Provide the (x, y) coordinate of the cell's center where the given text is located.  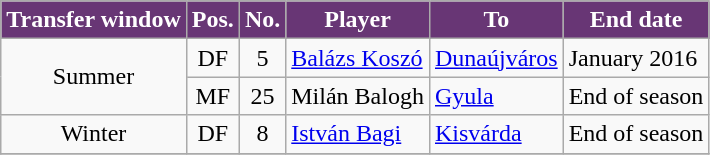
Transfer window (94, 20)
Summer (94, 77)
Player (358, 20)
25 (262, 96)
Balázs Koszó (358, 58)
5 (262, 58)
Milán Balogh (358, 96)
January 2016 (636, 58)
Pos. (212, 20)
No. (262, 20)
End date (636, 20)
Dunaújváros (496, 58)
MF (212, 96)
To (496, 20)
Kisvárda (496, 134)
Winter (94, 134)
István Bagi (358, 134)
8 (262, 134)
Gyula (496, 96)
